Locate the cell with the specified text and output its (X, Y) center coordinate. 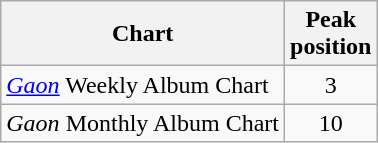
Chart (143, 34)
10 (331, 123)
Peakposition (331, 34)
3 (331, 85)
Gaon Weekly Album Chart (143, 85)
Gaon Monthly Album Chart (143, 123)
